Determine the (X, Y) coordinate at the center of the cell enclosing the given text.  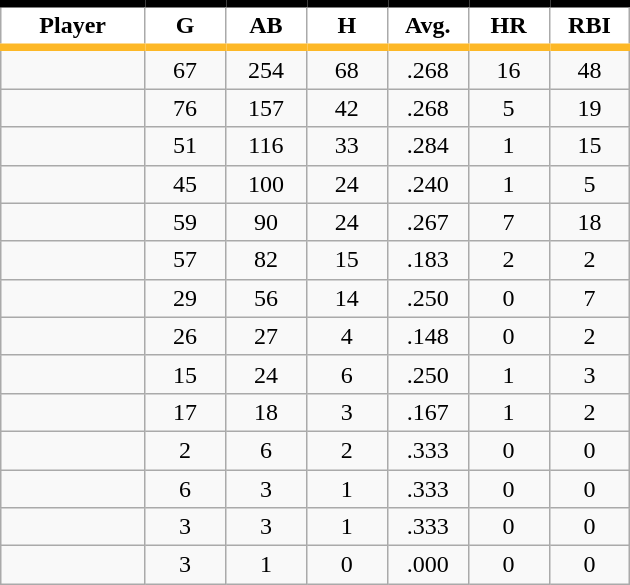
254 (266, 68)
19 (590, 108)
16 (508, 68)
.148 (428, 336)
.183 (428, 260)
45 (186, 184)
68 (346, 68)
G (186, 26)
RBI (590, 26)
59 (186, 222)
Avg. (428, 26)
.284 (428, 146)
.167 (428, 412)
AB (266, 26)
.267 (428, 222)
14 (346, 298)
157 (266, 108)
57 (186, 260)
H (346, 26)
42 (346, 108)
.000 (428, 565)
48 (590, 68)
82 (266, 260)
HR (508, 26)
26 (186, 336)
4 (346, 336)
17 (186, 412)
29 (186, 298)
Player (73, 26)
51 (186, 146)
56 (266, 298)
76 (186, 108)
100 (266, 184)
90 (266, 222)
.240 (428, 184)
67 (186, 68)
27 (266, 336)
116 (266, 146)
33 (346, 146)
